Locate the cell with the specified text and output its (X, Y) center coordinate. 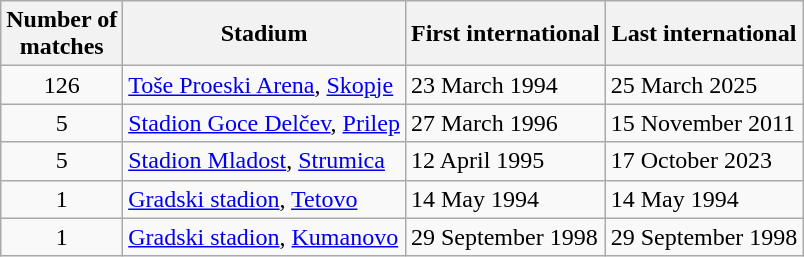
Gradski stadion, Tetovo (264, 199)
25 March 2025 (704, 85)
Last international (704, 34)
Stadion Goce Delčev, Prilep (264, 123)
12 April 1995 (505, 161)
Stadion Mladost, Strumica (264, 161)
27 March 1996 (505, 123)
15 November 2011 (704, 123)
126 (62, 85)
17 October 2023 (704, 161)
Number ofmatches (62, 34)
Stadium (264, 34)
23 March 1994 (505, 85)
First international (505, 34)
Toše Proeski Arena, Skopje (264, 85)
Gradski stadion, Kumanovo (264, 237)
